Extract the [x, y] coordinate from the center of the cell holding the provided text.  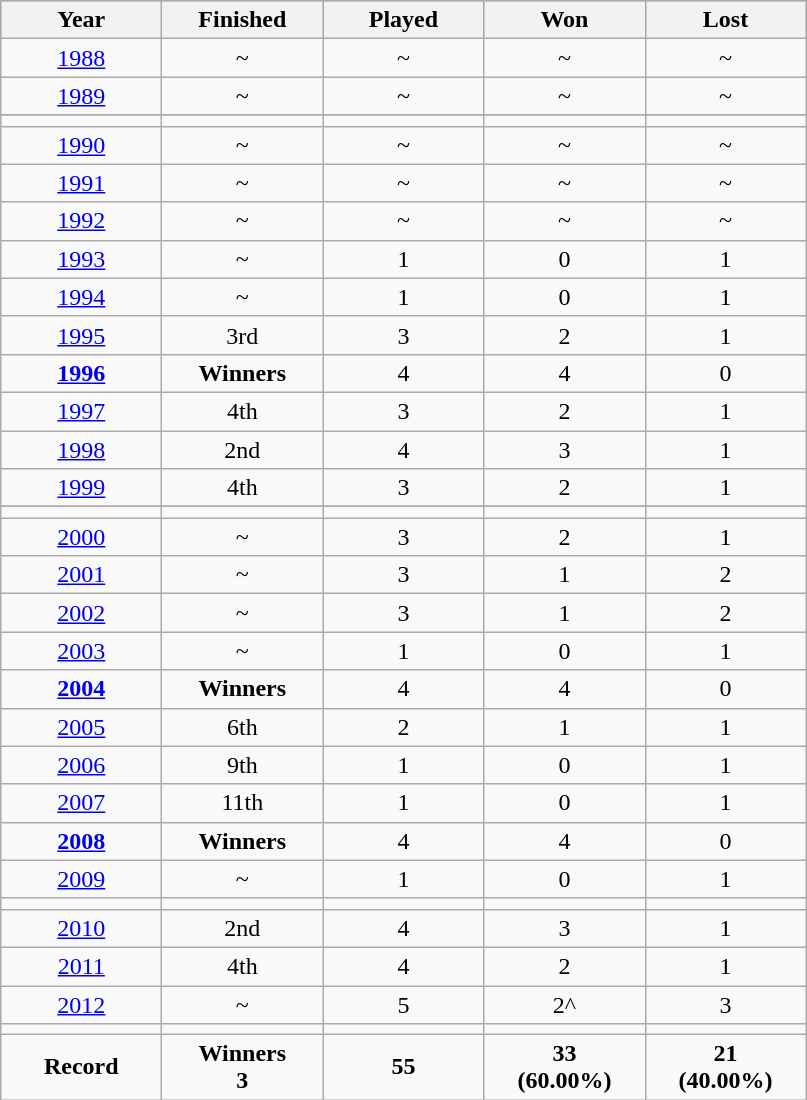
Year [82, 20]
2011 [82, 966]
2009 [82, 879]
11th [242, 803]
2001 [82, 575]
1998 [82, 449]
1988 [82, 58]
1993 [82, 259]
2008 [82, 841]
6th [242, 727]
1997 [82, 411]
1989 [82, 96]
1996 [82, 373]
33 (60.00%) [564, 1068]
9th [242, 765]
2007 [82, 803]
Finished [242, 20]
2006 [82, 765]
Lost [726, 20]
2012 [82, 1005]
1990 [82, 145]
1991 [82, 183]
2^ [564, 1005]
2003 [82, 651]
2000 [82, 537]
1992 [82, 221]
Winners 3 [242, 1068]
1995 [82, 335]
1994 [82, 297]
5 [404, 1005]
Record [82, 1068]
21 (40.00%) [726, 1068]
2005 [82, 727]
2004 [82, 689]
1999 [82, 488]
3rd [242, 335]
55 [404, 1068]
Played [404, 20]
2010 [82, 928]
Won [564, 20]
2002 [82, 613]
